Locate the cell with the specified text and output its [X, Y] center coordinate. 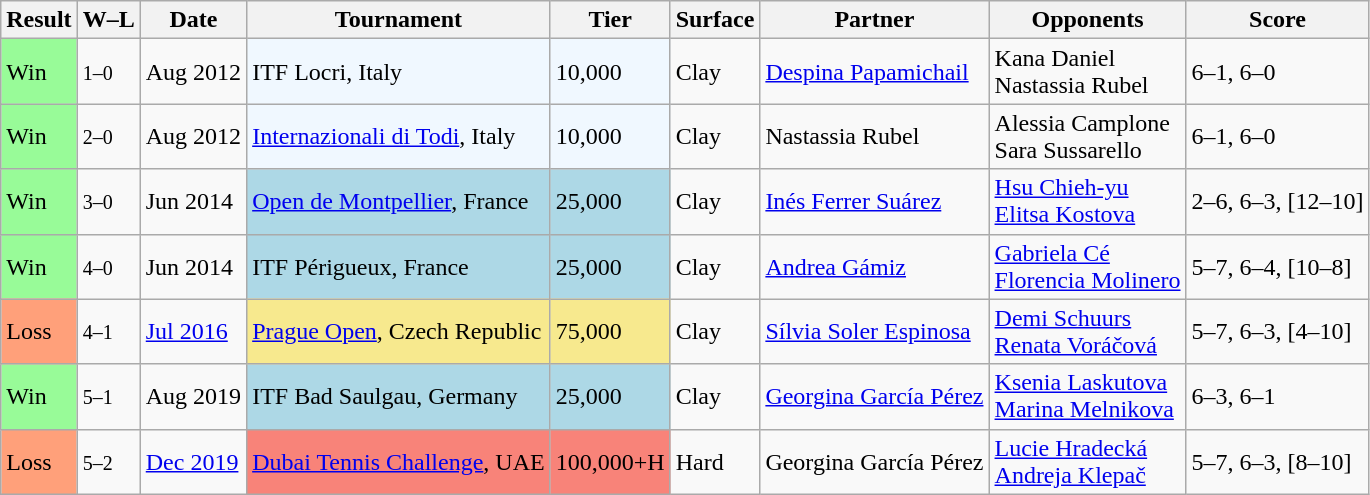
2–6, 6–3, [12–10] [1278, 202]
Jul 2016 [193, 332]
75,000 [610, 332]
Lucie Hradecká Andreja Klepač [1088, 462]
5–1 [108, 396]
Surface [715, 20]
ITF Bad Saulgau, Germany [399, 396]
Hsu Chieh-yu Elitsa Kostova [1088, 202]
ITF Périgueux, France [399, 266]
Tier [610, 20]
Dec 2019 [193, 462]
Hard [715, 462]
2–0 [108, 136]
Tournament [399, 20]
Kana Daniel Nastassia Rubel [1088, 72]
5–7, 6–4, [10–8] [1278, 266]
Demi Schuurs Renata Voráčová [1088, 332]
Alessia Camplone Sara Sussarello [1088, 136]
4–1 [108, 332]
Sílvia Soler Espinosa [874, 332]
Internazionali di Todi, Italy [399, 136]
Inés Ferrer Suárez [874, 202]
Open de Montpellier, France [399, 202]
5–7, 6–3, [8–10] [1278, 462]
3–0 [108, 202]
Prague Open, Czech Republic [399, 332]
Aug 2019 [193, 396]
5–7, 6–3, [4–10] [1278, 332]
Ksenia Laskutova Marina Melnikova [1088, 396]
Score [1278, 20]
Result [39, 20]
1–0 [108, 72]
Partner [874, 20]
Date [193, 20]
Dubai Tennis Challenge, UAE [399, 462]
Opponents [1088, 20]
6–3, 6–1 [1278, 396]
ITF Locri, Italy [399, 72]
Nastassia Rubel [874, 136]
Despina Papamichail [874, 72]
W–L [108, 20]
Andrea Gámiz [874, 266]
Gabriela Cé Florencia Molinero [1088, 266]
5–2 [108, 462]
4–0 [108, 266]
100,000+H [610, 462]
